Provide the [X, Y] coordinate of the cell's center where the given text is located.  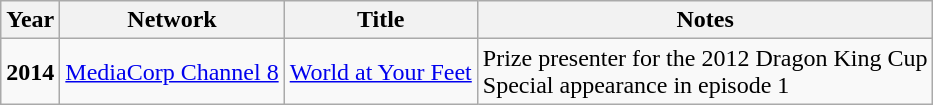
Notes [705, 20]
MediaCorp Channel 8 [172, 72]
World at Your Feet [380, 72]
Prize presenter for the 2012 Dragon King Cup Special appearance in episode 1 [705, 72]
Year [30, 20]
Title [380, 20]
Network [172, 20]
2014 [30, 72]
